From the cell containing the given text, extract its center point as (X, Y) coordinate. 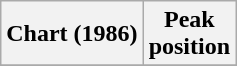
Chart (1986) (72, 34)
Peakposition (189, 34)
